Output the [x, y] coordinate of the center of the cell containing the given text.  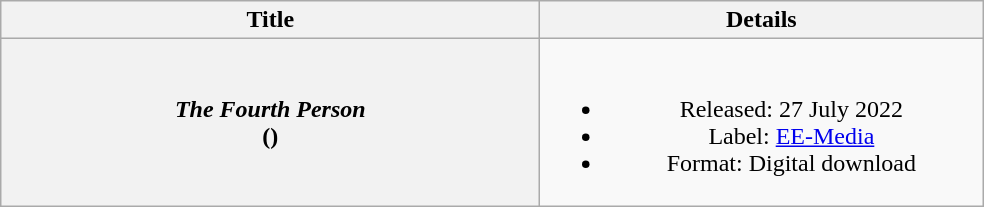
Released: 27 July 2022Label: EE-MediaFormat: Digital download [762, 122]
Title [270, 20]
The Fourth Person() [270, 122]
Details [762, 20]
